Detect which cell encompasses the target text, then output its [X, Y] center coordinate. 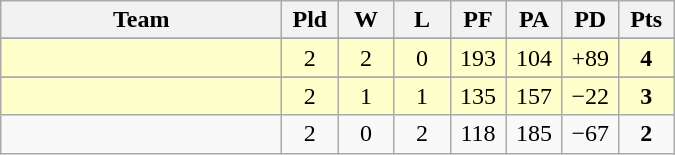
W [366, 20]
L [422, 20]
+89 [590, 58]
104 [534, 58]
3 [646, 96]
PD [590, 20]
118 [478, 134]
157 [534, 96]
PA [534, 20]
4 [646, 58]
135 [478, 96]
Pld [310, 20]
185 [534, 134]
193 [478, 58]
Pts [646, 20]
−22 [590, 96]
Team [142, 20]
−67 [590, 134]
PF [478, 20]
